Output the (x, y) coordinate of the center of the cell containing the given text.  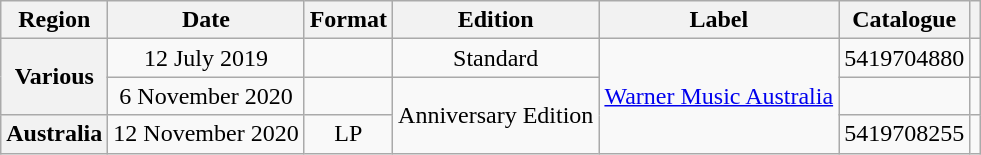
Label (719, 20)
Various (54, 77)
Format (348, 20)
Australia (54, 134)
Warner Music Australia (719, 96)
6 November 2020 (206, 96)
12 July 2019 (206, 58)
Anniversary Edition (496, 115)
Date (206, 20)
5419704880 (904, 58)
LP (348, 134)
Catalogue (904, 20)
Standard (496, 58)
12 November 2020 (206, 134)
5419708255 (904, 134)
Region (54, 20)
Edition (496, 20)
